Pinpoint the cell where the given text exists, returning its [x, y] midpoint coordinate. 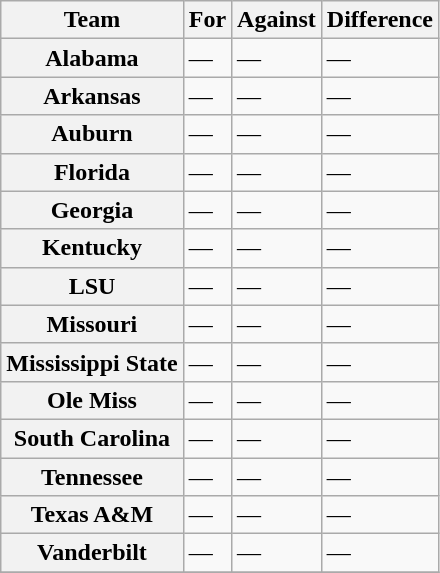
For [207, 20]
Texas A&M [92, 515]
Difference [380, 20]
Kentucky [92, 248]
Against [277, 20]
Ole Miss [92, 400]
LSU [92, 286]
Auburn [92, 134]
Team [92, 20]
Vanderbilt [92, 553]
Georgia [92, 210]
Alabama [92, 58]
Mississippi State [92, 362]
Florida [92, 172]
Missouri [92, 324]
South Carolina [92, 438]
Tennessee [92, 477]
Arkansas [92, 96]
